Locate the cell with the specified text and output its (x, y) center coordinate. 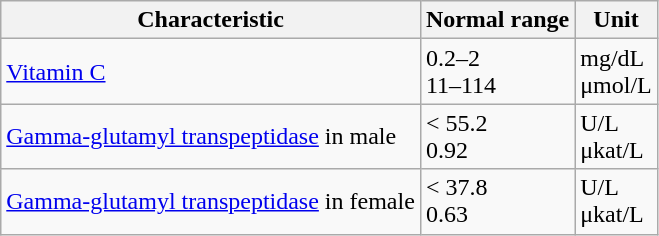
mg/dL μmol/L (616, 72)
Unit (616, 20)
Gamma-glutamyl transpeptidase in male (211, 136)
< 37.8 0.63 (497, 202)
0.2–2 11–114 (497, 72)
Characteristic (211, 20)
Normal range (497, 20)
< 55.2 0.92 (497, 136)
Gamma-glutamyl transpeptidase in female (211, 202)
Vitamin C (211, 72)
